Scan for the cell matching the given text and deliver its (X, Y) coordinate at center. 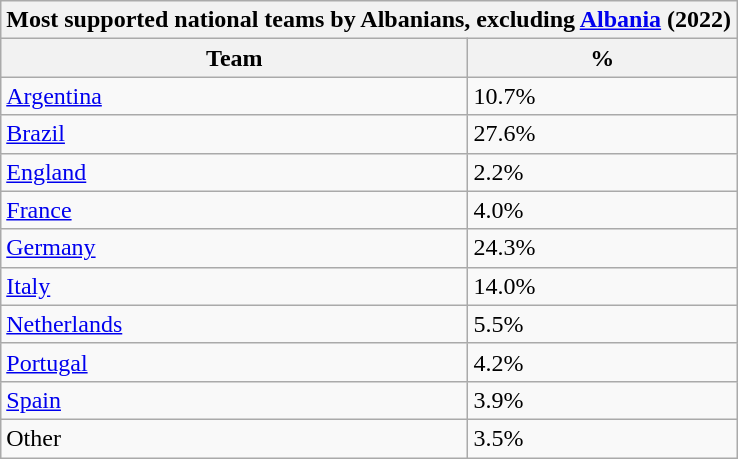
Portugal (234, 362)
4.0% (602, 210)
27.6% (602, 134)
14.0% (602, 286)
Spain (234, 400)
Netherlands (234, 324)
5.5% (602, 324)
Italy (234, 286)
France (234, 210)
Most supported national teams by Albanians, excluding Albania (2022) (369, 20)
24.3% (602, 248)
England (234, 172)
Argentina (234, 96)
Team (234, 58)
Other (234, 438)
4.2% (602, 362)
10.7% (602, 96)
3.9% (602, 400)
% (602, 58)
2.2% (602, 172)
Germany (234, 248)
3.5% (602, 438)
Brazil (234, 134)
